For the text-containing cell, return its midpoint in [x, y] coordinate format. 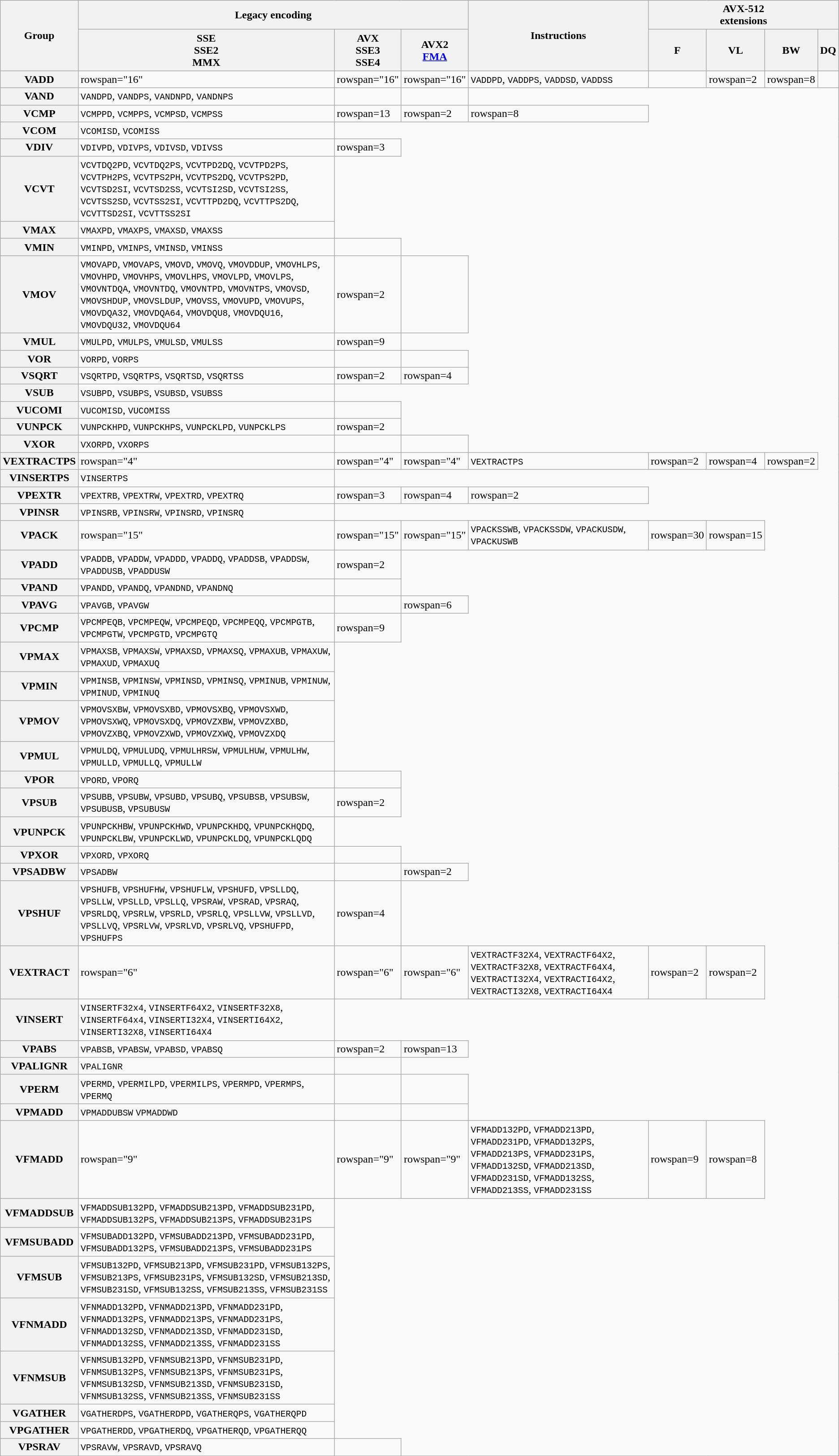
VDIV [39, 147]
SSESSE2 MMX [206, 50]
VPMADD [39, 1112]
VPINSRB, VPINSRW, VPINSRD, VPINSRQ [206, 512]
VSUBPD, VSUBPS, VSUBSD, VSUBSS [206, 393]
VPEXTRB, VPEXTRW, VPEXTRD, VPEXTRQ [206, 495]
VUCOMI [39, 410]
rowspan=15 [735, 535]
VPADDB, VPADDW, VPADDD, VPADDQ, VPADDSB, VPADDSW, VPADDUSB, VPADDUSW [206, 564]
VDIVPD, VDIVPS, VDIVSD, VDIVSS [206, 147]
VMUL [39, 341]
VPERMD, VPERMILPD, VPERMILPS, VPERMPD, VPERMPS, VPERMQ [206, 1089]
VXOR [39, 444]
VPAVGB, VPAVGW [206, 604]
VPADD [39, 564]
VPSUBB, VPSUBW, VPSUBD, VPSUBQ, VPSUBSB, VPSUBSW, VPSUBUSB, VPSUBUSW [206, 803]
VFMSUB [39, 1277]
VMAX [39, 230]
VPXORD, VPXORQ [206, 855]
VPMOVSXBW, VPMOVSXBD, VPMOVSXBQ, VPMOVSXWD, VPMOVSXWQ, VPMOVSXDQ, VPMOVZXBW, VPMOVZXBD, VPMOVZXBQ, VPMOVZXWD, VPMOVZXWQ, VPMOVZXDQ [206, 721]
VPINSR [39, 512]
VPMAXSB, VPMAXSW, VPMAXSD, VPMAXSQ, VPMAXUB, VPMAXUW, VPMAXUD, VPMAXUQ [206, 657]
Instructions [558, 36]
VSQRTPD, VSQRTPS, VSQRTSD, VSQRTSS [206, 376]
VUCOMISD, VUCOMISS [206, 410]
VPABS [39, 1049]
VPSRAVW, VPSRAVD, VPSRAVQ [206, 1447]
VFMADDSUB [39, 1212]
VPSUB [39, 803]
VPMULDQ, VPMULUDQ, VPMULHRSW, VPMULHUW, VPMULHW, VPMULLD, VPMULLQ, VPMULLW [206, 756]
Legacy encoding [273, 15]
VGATHERDPS, VGATHERDPD, VGATHERQPS, VGATHERQPD [206, 1413]
VPMUL [39, 756]
VOR [39, 359]
VFMADDSUB132PD, VFMADDSUB213PD, VFMADDSUB231PD, VFMADDSUB132PS, VFMADDSUB213PS, VFMADDSUB231PS [206, 1212]
AVX-512extensions [743, 15]
VSUB [39, 393]
VAND [39, 96]
VEXTRACTF32X4, VEXTRACTF64X2, VEXTRACTF32X8, VEXTRACTF64X4, VEXTRACTI32X4, VEXTRACTI64X2, VEXTRACTI32X8, VEXTRACTI64X4 [558, 972]
VORPD, VORPS [206, 359]
VMAXPD, VMAXPS, VMAXSD, VMAXSS [206, 230]
AVXSSE3SSE4 [368, 50]
DQ [828, 50]
VADD [39, 79]
VCMPPD, VCMPPS, VCMPSD, VCMPSS [206, 113]
VCOMISD, VCOMISS [206, 130]
VPXOR [39, 855]
VPOR [39, 780]
VPCMPEQB, VPCMPEQW, VPCMPEQD, VPCMPEQQ, VPCMPGTB, VPCMPGTW, VPCMPGTD, VPCMPGTQ [206, 627]
VMULPD, VMULPS, VMULSD, VMULSS [206, 341]
VPUNPCKHBW, VPUNPCKHWD, VPUNPCKHDQ, VPUNPCKHQDQ, VPUNPCKLBW, VPUNPCKLWD, VPUNPCKLDQ, VPUNPCKLQDQ [206, 831]
VFMSUBADD132PD, VFMSUBADD213PD, VFMSUBADD231PD, VFMSUBADD132PS, VFMSUBADD213PS, VFMSUBADD231PS [206, 1242]
VPACKSSWB, VPACKSSDW, VPACKUSDW, VPACKUSWB [558, 535]
AVX2FMA [435, 50]
VPMOV [39, 721]
VGATHER [39, 1413]
VMINPD, VMINPS, VMINSD, VMINSS [206, 247]
VPUNPCK [39, 831]
VCMP [39, 113]
VUNPCKHPD, VUNPCKHPS, VUNPCKLPD, VUNPCKLPS [206, 427]
VINSERTF32x4, VINSERTF64X2, VINSERTF32X8, VINSERTF64x4, VINSERTI32X4, VINSERTI64X2, VINSERTI32X8, VINSERTI64X4 [206, 1020]
VUNPCK [39, 427]
VSQRT [39, 376]
VPANDD, VPANDQ, VPANDND, VPANDNQ [206, 587]
VPSRAV [39, 1447]
VXORPD, VXORPS [206, 444]
VEXTRACT [39, 972]
VPORD, VPORQ [206, 780]
VINSERT [39, 1020]
VPCMP [39, 627]
VANDPD, VANDPS, VANDNPD, VANDNPS [206, 96]
Group [39, 36]
VPMADDUBSW VPMADDWD [206, 1112]
VPMIN [39, 685]
VPERM [39, 1089]
VPGATHERDD, VPGATHERDQ, VPGATHERQD, VPGATHERQQ [206, 1430]
VPMAX [39, 657]
VPMINSB, VPMINSW, VPMINSD, VPMINSQ, VPMINUB, VPMINUW, VPMINUD, VPMINUQ [206, 685]
VPSHUF [39, 913]
VMOV [39, 294]
VPACK [39, 535]
VADDPD, VADDPS, VADDSD, VADDSS [558, 79]
VPAVG [39, 604]
VPAND [39, 587]
VMIN [39, 247]
VFMSUBADD [39, 1242]
VCOM [39, 130]
rowspan=30 [677, 535]
VL [735, 50]
VPABSB, VPABSW, VPABSD, VPABSQ [206, 1049]
VPGATHER [39, 1430]
VCVT [39, 189]
VFMADD [39, 1159]
rowspan=6 [435, 604]
VFNMADD [39, 1324]
VFNMSUB [39, 1378]
BW [791, 50]
F [677, 50]
VPEXTR [39, 495]
